Detect which cell encompasses the target text, then output its [X, Y] center coordinate. 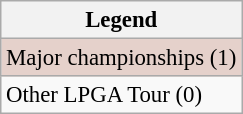
Other LPGA Tour (0) [122, 95]
Major championships (1) [122, 58]
Legend [122, 20]
